Output the (x, y) coordinate of the center of the cell containing the given text.  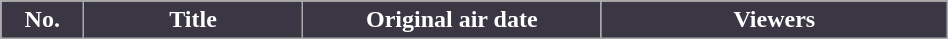
Original air date (452, 20)
No. (42, 20)
Viewers (774, 20)
Title (193, 20)
